For the text-containing cell, return its midpoint in [x, y] coordinate format. 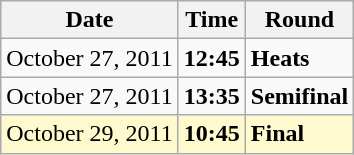
Time [212, 20]
Round [299, 20]
Semifinal [299, 96]
Heats [299, 58]
Final [299, 134]
October 29, 2011 [90, 134]
12:45 [212, 58]
10:45 [212, 134]
Date [90, 20]
13:35 [212, 96]
